Extract the [x, y] coordinate from the center of the cell holding the provided text.  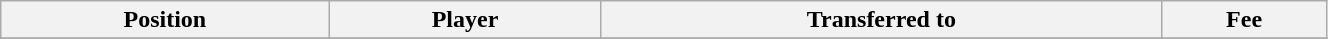
Player [465, 20]
Fee [1244, 20]
Transferred to [882, 20]
Position [165, 20]
